Extract the [X, Y] coordinate from the center of the cell holding the provided text.  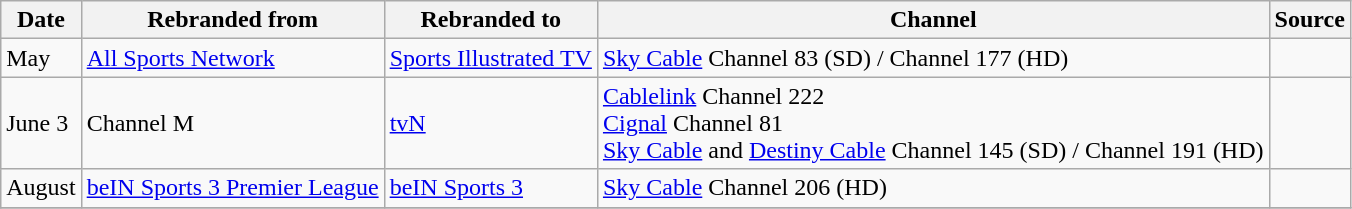
Channel [933, 20]
Channel M [232, 123]
Sky Cable Channel 83 (SD) / Channel 177 (HD) [933, 58]
tvN [490, 123]
beIN Sports 3 Premier League [232, 188]
Rebranded to [490, 20]
June 3 [41, 123]
Sports Illustrated TV [490, 58]
beIN Sports 3 [490, 188]
Date [41, 20]
May [41, 58]
Sky Cable Channel 206 (HD) [933, 188]
August [41, 188]
Cablelink Channel 222Cignal Channel 81Sky Cable and Destiny Cable Channel 145 (SD) / Channel 191 (HD) [933, 123]
Rebranded from [232, 20]
Source [1310, 20]
All Sports Network [232, 58]
